Detect which cell encompasses the target text, then output its [X, Y] center coordinate. 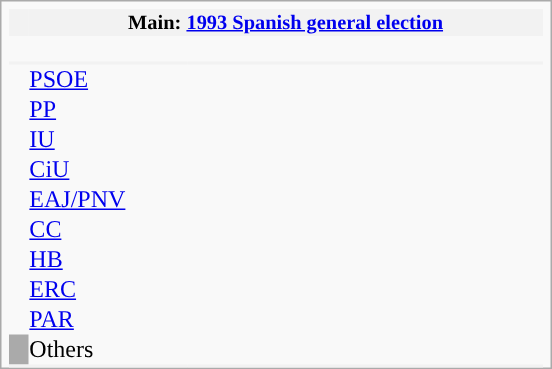
CC [108, 230]
EAJ/PNV [108, 200]
Main: 1993 Spanish general election [286, 22]
Others [108, 350]
HB [108, 260]
PP [108, 110]
CiU [108, 170]
ERC [108, 290]
PAR [108, 320]
PSOE [108, 80]
IU [108, 140]
